Return the [x, y] coordinate for the center point of the cell that contains the specified text.  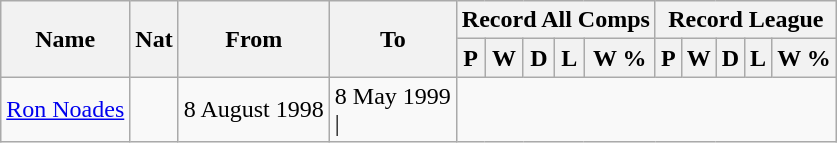
Record All Comps [556, 20]
Record League [746, 20]
Ron Noades [66, 110]
Name [66, 39]
From [254, 39]
8 August 1998 [254, 110]
8 May 1999| [392, 110]
To [392, 39]
Nat [154, 39]
